Provide the (X, Y) coordinate of the cell's center where the given text is located.  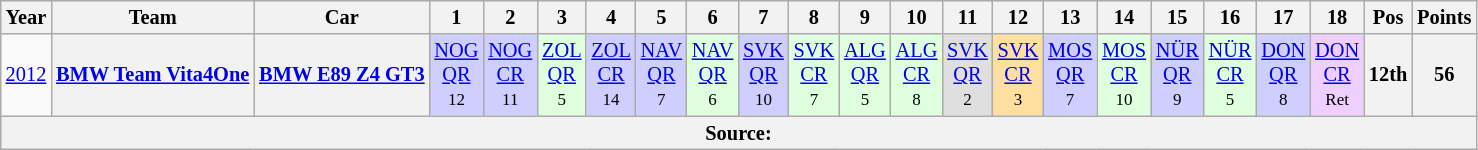
7 (763, 17)
14 (1124, 17)
Points (1444, 17)
SVKCR3 (1018, 75)
MOSCR10 (1124, 75)
16 (1230, 17)
13 (1070, 17)
10 (917, 17)
NAVQR7 (662, 75)
11 (967, 17)
17 (1283, 17)
NÜRQR9 (1178, 75)
ALGQR5 (865, 75)
Team (152, 17)
Source: (739, 133)
2 (510, 17)
NOGQR12 (456, 75)
SVKCR7 (814, 75)
BMW E89 Z4 GT3 (342, 75)
BMW Team Vita4One (152, 75)
NAVQR6 (712, 75)
ZOLCR14 (610, 75)
12 (1018, 17)
2012 (26, 75)
8 (814, 17)
9 (865, 17)
1 (456, 17)
6 (712, 17)
ALGCR8 (917, 75)
NÜRCR5 (1230, 75)
SVKQR10 (763, 75)
18 (1337, 17)
12th (1388, 75)
DONCRRet (1337, 75)
4 (610, 17)
ZOLQR5 (562, 75)
5 (662, 17)
SVKQR2 (967, 75)
NOGCR11 (510, 75)
Year (26, 17)
DONQR8 (1283, 75)
15 (1178, 17)
Pos (1388, 17)
3 (562, 17)
Car (342, 17)
MOSQR7 (1070, 75)
56 (1444, 75)
